Pinpoint the cell where the given text exists, returning its [x, y] midpoint coordinate. 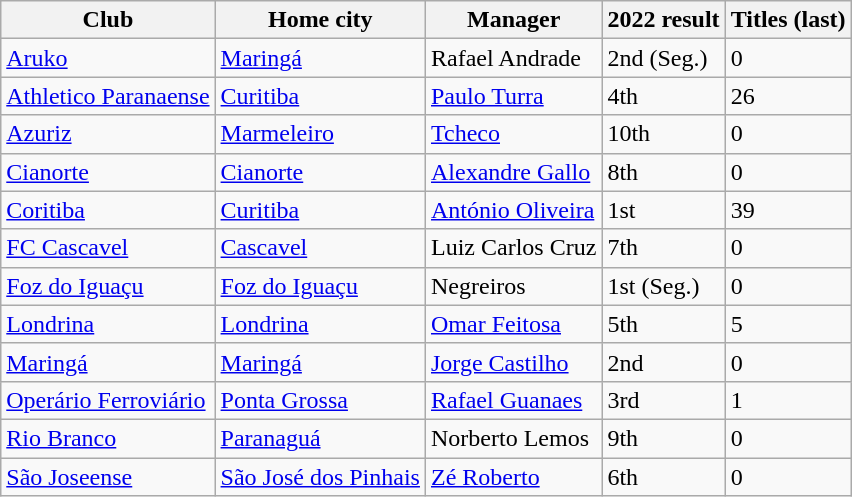
Operário Ferroviário [108, 400]
Cascavel [320, 248]
Jorge Castilho [513, 362]
Manager [513, 20]
26 [788, 96]
39 [788, 210]
Home city [320, 20]
Alexandre Gallo [513, 172]
António Oliveira [513, 210]
Rafael Andrade [513, 58]
6th [664, 477]
Aruko [108, 58]
Rafael Guanaes [513, 400]
Rio Branco [108, 438]
1st [664, 210]
Zé Roberto [513, 477]
São Joseense [108, 477]
Omar Feitosa [513, 324]
Negreiros [513, 286]
Norberto Lemos [513, 438]
2nd (Seg.) [664, 58]
Titles (last) [788, 20]
Azuriz [108, 134]
Paranaguá [320, 438]
Athletico Paranaense [108, 96]
1 [788, 400]
2022 result [664, 20]
Paulo Turra [513, 96]
5th [664, 324]
5 [788, 324]
9th [664, 438]
10th [664, 134]
Club [108, 20]
4th [664, 96]
Luiz Carlos Cruz [513, 248]
7th [664, 248]
São José dos Pinhais [320, 477]
Coritiba [108, 210]
Marmeleiro [320, 134]
1st (Seg.) [664, 286]
FC Cascavel [108, 248]
Tcheco [513, 134]
2nd [664, 362]
Ponta Grossa [320, 400]
8th [664, 172]
3rd [664, 400]
